Provide the (x, y) coordinate of the cell's center where the given text is located.  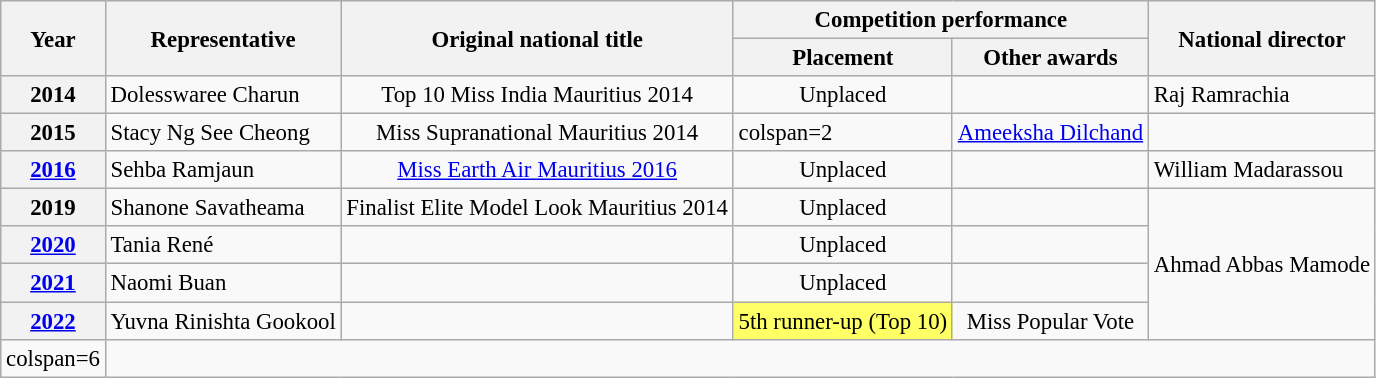
2022 (53, 321)
colspan=2 (842, 133)
Top 10 Miss India Mauritius 2014 (537, 95)
Placement (842, 58)
Miss Earth Air Mauritius 2016 (537, 170)
colspan=6 (53, 358)
Ameeksha Dilchand (1050, 133)
Miss Popular Vote (1050, 321)
Sehba Ramjaun (223, 170)
2015 (53, 133)
National director (1262, 38)
Ahmad Abbas Mamode (1262, 264)
Stacy Ng See Cheong (223, 133)
2021 (53, 283)
Representative (223, 38)
2016 (53, 170)
Shanone Savatheama (223, 208)
5th runner-up (Top 10) (842, 321)
Tania René (223, 245)
William Madarassou (1262, 170)
2019 (53, 208)
Dolesswaree Charun (223, 95)
2014 (53, 95)
Finalist Elite Model Look Mauritius 2014 (537, 208)
Naomi Buan (223, 283)
2020 (53, 245)
Raj Ramrachia (1262, 95)
Year (53, 38)
Other awards (1050, 58)
Competition performance (940, 20)
Miss Supranational Mauritius 2014 (537, 133)
Original national title (537, 38)
Yuvna Rinishta Gookool (223, 321)
